Identify which cell holds the provided text, then report its [X, Y] central coordinate. 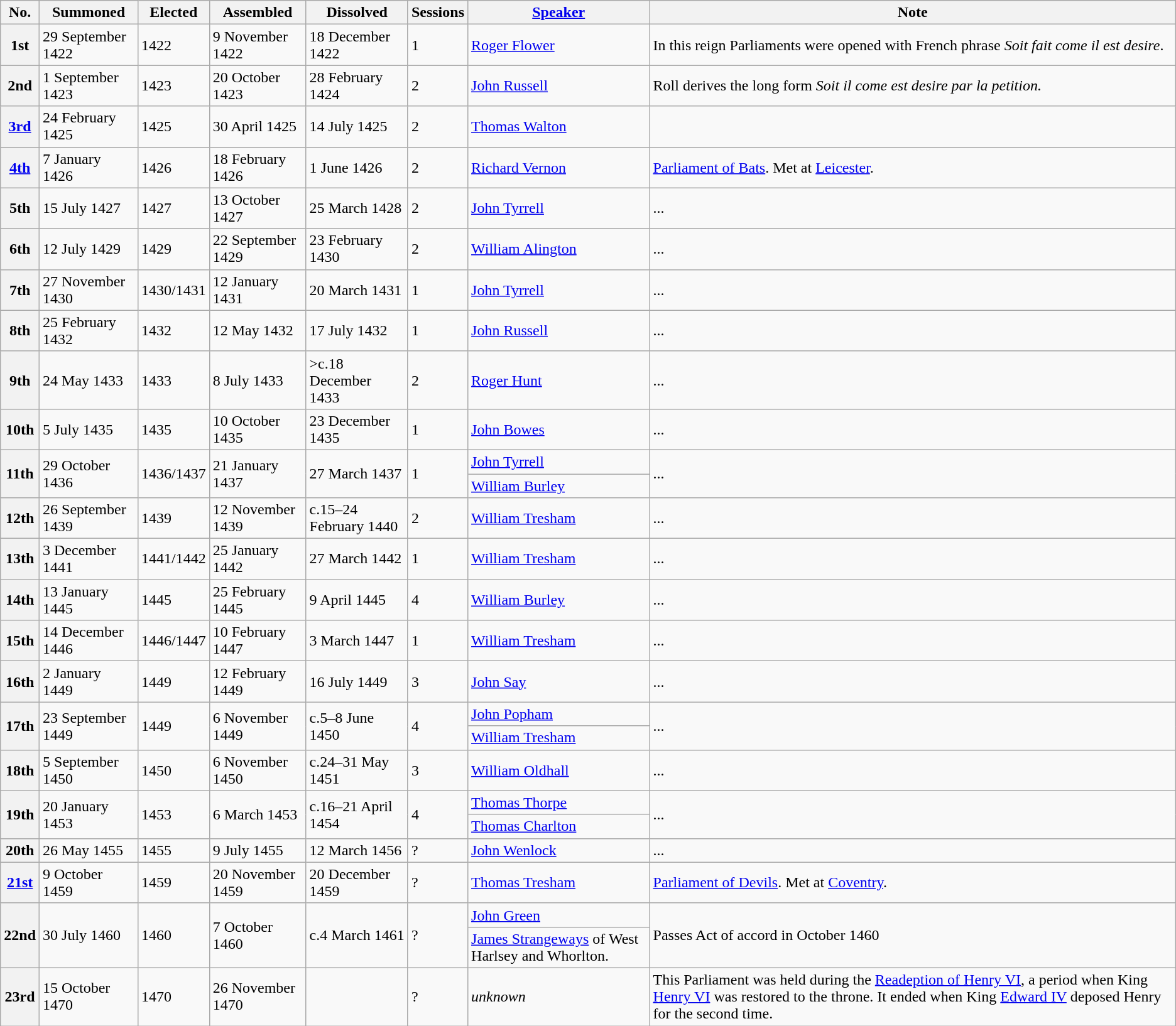
16th [20, 682]
15 July 1427 [89, 208]
9 October 1459 [89, 883]
Thomas Charlton [559, 826]
6 November 1450 [258, 770]
1427 [173, 208]
No. [20, 13]
John Say [559, 682]
20 November 1459 [258, 883]
20 December 1459 [357, 883]
10 February 1447 [258, 640]
29 September 1422 [89, 45]
18th [20, 770]
5 September 1450 [89, 770]
Roll derives the long form Soit il come est desire par la petition. [912, 85]
25 February 1432 [89, 330]
Summoned [89, 13]
Roger Hunt [559, 380]
William Alington [559, 249]
In this reign Parliaments were opened with French phrase Soit fait come il est desire. [912, 45]
3rd [20, 127]
26 May 1455 [89, 850]
25 March 1428 [357, 208]
Sessions [437, 13]
1432 [173, 330]
John Popham [559, 714]
1446/1447 [173, 640]
1st [20, 45]
4th [20, 167]
28 February 1424 [357, 85]
6 November 1449 [258, 726]
6th [20, 249]
19th [20, 814]
1430/1431 [173, 290]
c.5–8 June 1450 [357, 726]
1453 [173, 814]
22nd [20, 936]
13th [20, 559]
1429 [173, 249]
14 July 1425 [357, 127]
6 March 1453 [258, 814]
c.24–31 May 1451 [357, 770]
12 February 1449 [258, 682]
Passes Act of accord in October 1460 [912, 936]
9 April 1445 [357, 600]
27 November 1430 [89, 290]
c.16–21 April 1454 [357, 814]
17th [20, 726]
23rd [20, 996]
3 March 1447 [357, 640]
12 July 1429 [89, 249]
5th [20, 208]
22 September 1429 [258, 249]
10th [20, 429]
Roger Flower [559, 45]
8th [20, 330]
1445 [173, 600]
30 July 1460 [89, 936]
17 July 1432 [357, 330]
1441/1442 [173, 559]
3 December 1441 [89, 559]
2 January 1449 [89, 682]
7th [20, 290]
13 October 1427 [258, 208]
William Oldhall [559, 770]
30 April 1425 [258, 127]
12th [20, 519]
14th [20, 600]
Speaker [559, 13]
12 March 1456 [357, 850]
13 January 1445 [89, 600]
8 July 1433 [258, 380]
10 October 1435 [258, 429]
20th [20, 850]
20 January 1453 [89, 814]
25 February 1445 [258, 600]
1436/1437 [173, 473]
9 November 1422 [258, 45]
Richard Vernon [559, 167]
12 November 1439 [258, 519]
9th [20, 380]
24 February 1425 [89, 127]
1425 [173, 127]
Elected [173, 13]
c.15–24 February 1440 [357, 519]
15th [20, 640]
18 December 1422 [357, 45]
1460 [173, 936]
26 November 1470 [258, 996]
Dissolved [357, 13]
1459 [173, 883]
1433 [173, 380]
15 October 1470 [89, 996]
Parliament of Devils. Met at Coventry. [912, 883]
7 October 1460 [258, 936]
John Wenlock [559, 850]
Assembled [258, 13]
25 January 1442 [258, 559]
>c.18 December 1433 [357, 380]
23 February 1430 [357, 249]
1423 [173, 85]
John Bowes [559, 429]
20 March 1431 [357, 290]
1439 [173, 519]
20 October 1423 [258, 85]
Note [912, 13]
26 September 1439 [89, 519]
1470 [173, 996]
James Strangeways of West Harlsey and Whorlton. [559, 947]
Thomas Walton [559, 127]
12 May 1432 [258, 330]
1 June 1426 [357, 167]
7 January 1426 [89, 167]
1435 [173, 429]
Thomas Thorpe [559, 802]
1426 [173, 167]
23 September 1449 [89, 726]
12 January 1431 [258, 290]
5 July 1435 [89, 429]
14 December 1446 [89, 640]
unknown [559, 996]
27 March 1442 [357, 559]
21 January 1437 [258, 473]
1455 [173, 850]
Parliament of Bats. Met at Leicester. [912, 167]
John Green [559, 915]
1422 [173, 45]
21st [20, 883]
16 July 1449 [357, 682]
29 October 1436 [89, 473]
11th [20, 473]
2nd [20, 85]
1 September 1423 [89, 85]
24 May 1433 [89, 380]
1450 [173, 770]
9 July 1455 [258, 850]
27 March 1437 [357, 473]
23 December 1435 [357, 429]
18 February 1426 [258, 167]
Thomas Tresham [559, 883]
c.4 March 1461 [357, 936]
